Capture the cell that displays the provided text and extract its (x, y) central coordinate. 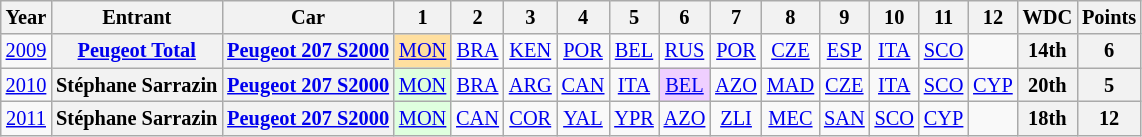
KEN (530, 51)
7 (736, 17)
Year (26, 17)
MAD (790, 85)
11 (944, 17)
YPR (634, 118)
YAL (584, 118)
2010 (26, 85)
2011 (26, 118)
SAN (844, 118)
10 (894, 17)
1 (422, 17)
ESP (844, 51)
14th (1048, 51)
2009 (26, 51)
9 (844, 17)
Entrant (136, 17)
ARG (530, 85)
20th (1048, 85)
Car (308, 17)
18th (1048, 118)
4 (584, 17)
3 (530, 17)
Points (1109, 17)
Peugeot Total (136, 51)
ZLI (736, 118)
2 (478, 17)
WDC (1048, 17)
COR (530, 118)
MEC (790, 118)
8 (790, 17)
RUS (685, 51)
